Extract the [x, y] coordinate from the center of the cell holding the provided text.  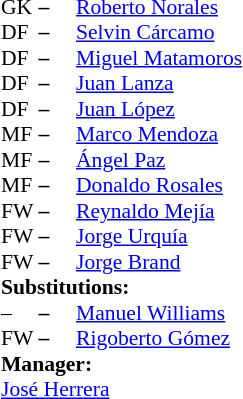
Substitutions: [122, 287]
Jorge Brand [159, 262]
Reynaldo Mejía [159, 211]
Manuel Williams [159, 313]
Ángel Paz [159, 160]
Jorge Urquía [159, 237]
Juan López [159, 109]
Selvin Cárcamo [159, 33]
Donaldo Rosales [159, 185]
Miguel Matamoros [159, 58]
Marco Mendoza [159, 135]
Rigoberto Gómez [159, 339]
Manager: [122, 364]
Juan Lanza [159, 83]
